Provide the [x, y] coordinate of the cell's center where the given text is located.  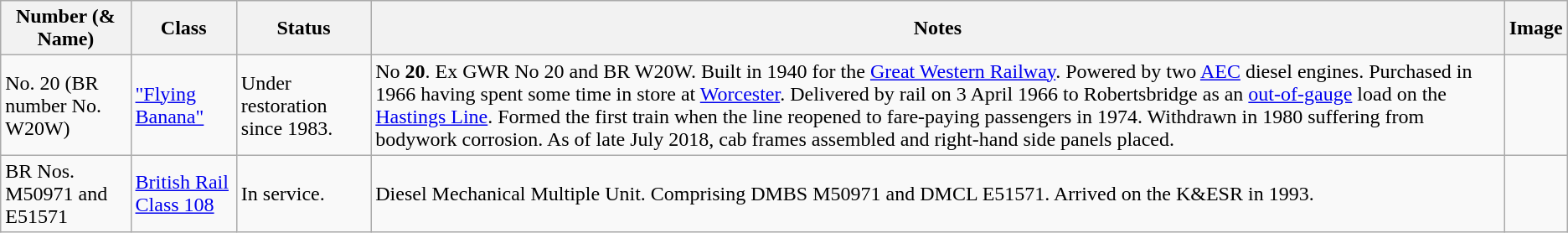
Class [183, 28]
British Rail Class 108 [183, 194]
Diesel Mechanical Multiple Unit. Comprising DMBS M50971 and DMCL E51571. Arrived on the K&ESR in 1993. [938, 194]
Number (& Name) [65, 28]
In service. [303, 194]
Status [303, 28]
Image [1536, 28]
Notes [938, 28]
No. 20 (BR number No. W20W) [65, 106]
"Flying Banana" [183, 106]
Under restoration since 1983. [303, 106]
BR Nos. M50971 and E51571 [65, 194]
